Output the [x, y] coordinate of the center of the cell containing the given text.  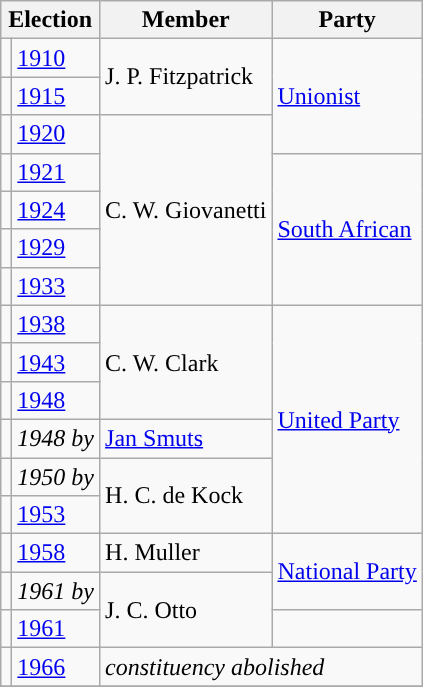
1938 [56, 324]
1953 [56, 515]
Member [186, 20]
South African [347, 229]
Jan Smuts [186, 438]
J. C. Otto [186, 610]
C. W. Giovanetti [186, 210]
1961 by [56, 591]
1966 [56, 667]
constituency abolished [262, 667]
1915 [56, 96]
1910 [56, 58]
H. C. de Kock [186, 496]
National Party [347, 572]
1961 [56, 629]
Party [347, 20]
1948 by [56, 438]
1943 [56, 362]
1933 [56, 286]
C. W. Clark [186, 362]
H. Muller [186, 553]
Election [50, 20]
1921 [56, 172]
1929 [56, 248]
1924 [56, 210]
J. P. Fitzpatrick [186, 77]
Unionist [347, 96]
1920 [56, 134]
1950 by [56, 477]
United Party [347, 419]
1958 [56, 553]
1948 [56, 400]
